Return the (x, y) coordinate for the center point of the cell that contains the specified text.  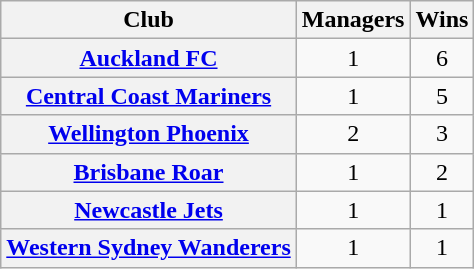
3 (442, 134)
Managers (353, 20)
5 (442, 96)
Central Coast Mariners (149, 96)
Brisbane Roar (149, 172)
Wins (442, 20)
Auckland FC (149, 58)
Wellington Phoenix (149, 134)
Western Sydney Wanderers (149, 248)
6 (442, 58)
Club (149, 20)
Newcastle Jets (149, 210)
